Provide the [x, y] coordinate of the cell's center where the given text is located.  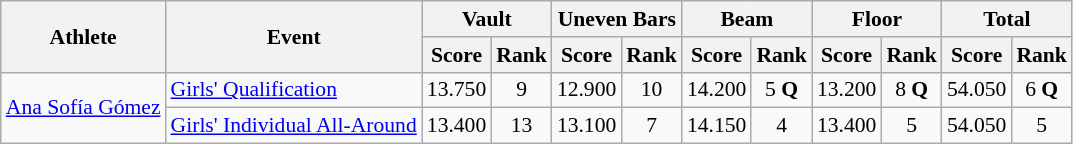
13.100 [586, 126]
6 Q [1042, 90]
14.150 [716, 126]
13 [522, 126]
Floor [877, 19]
Event [294, 36]
Athlete [84, 36]
Total [1007, 19]
8 Q [912, 90]
9 [522, 90]
5 Q [782, 90]
Vault [487, 19]
Girls' Individual All-Around [294, 126]
13.750 [456, 90]
7 [652, 126]
Girls' Qualification [294, 90]
Uneven Bars [617, 19]
12.900 [586, 90]
14.200 [716, 90]
10 [652, 90]
Ana Sofía Gómez [84, 108]
13.200 [846, 90]
4 [782, 126]
Beam [747, 19]
